Scan for the cell matching the given text and deliver its [x, y] coordinate at center. 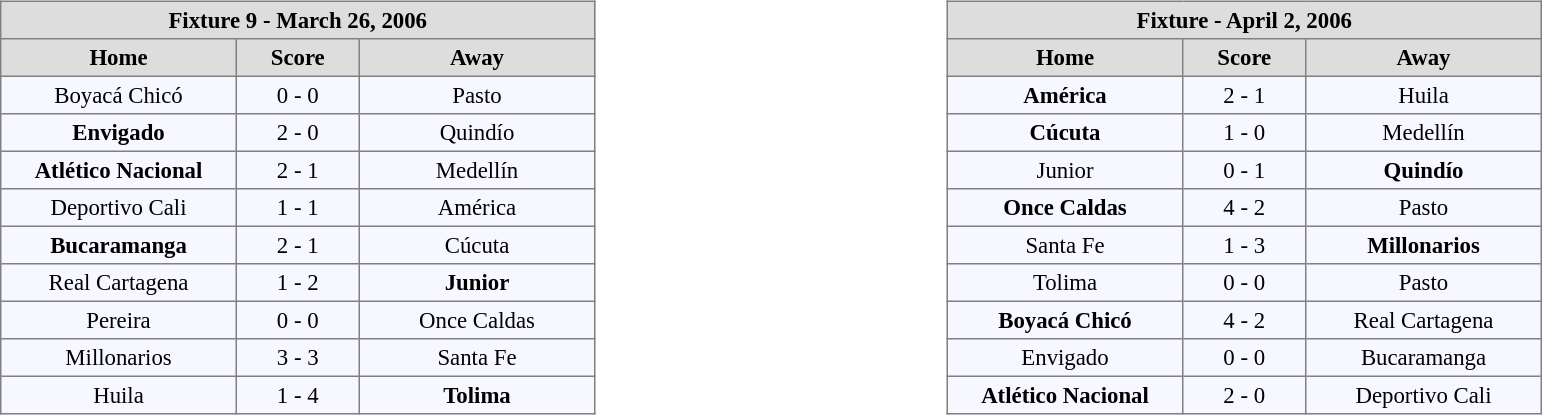
Pereira [119, 320]
1 - 1 [298, 208]
Fixture 9 - March 26, 2006 [298, 20]
Fixture - April 2, 2006 [1244, 20]
3 - 3 [298, 358]
1 - 2 [298, 283]
1 - 4 [298, 395]
0 - 1 [1244, 170]
1 - 0 [1244, 133]
1 - 3 [1244, 245]
